Identify which cell holds the provided text, then report its [x, y] central coordinate. 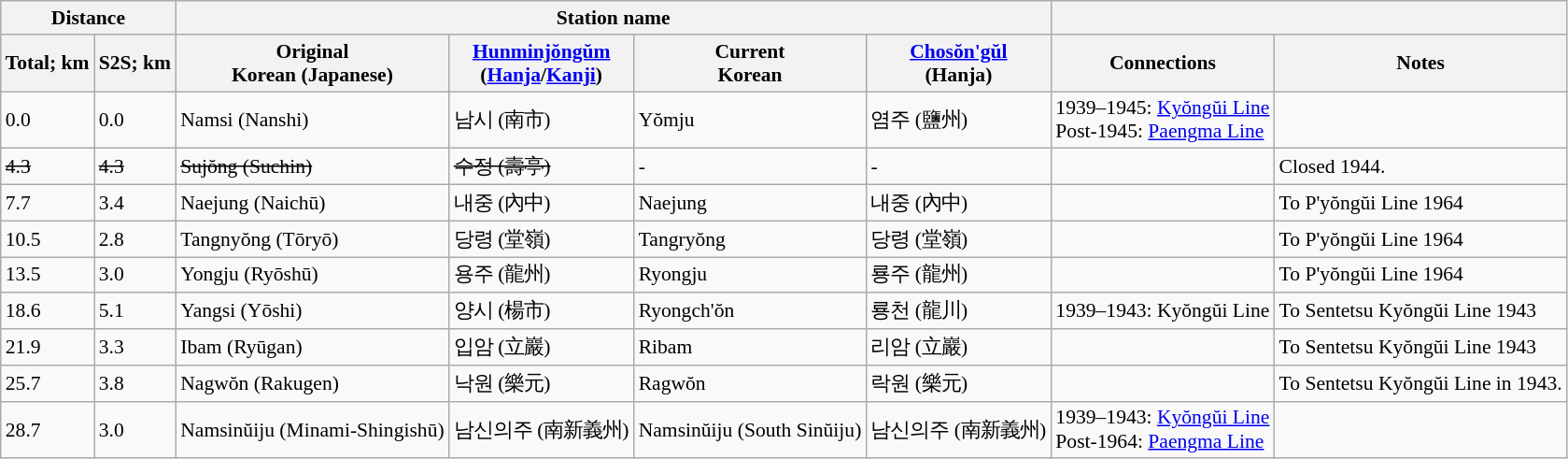
룡주 (龍州) [958, 275]
염주 (鹽州) [958, 120]
2.8 [135, 239]
락원 (樂元) [958, 383]
Namsinŭiju (Minami-Shingishū) [312, 430]
Total; km [48, 64]
Naejung (Naichū) [312, 204]
18.6 [48, 312]
Connections [1162, 64]
CurrentKorean [751, 64]
Hunminjŏngŭm(Hanja/Kanji) [542, 64]
1939–1945: Kyŏngŭi LinePost-1945: Paengma Line [1162, 120]
Closed 1944. [1420, 166]
Notes [1420, 64]
Ibam (Ryūgan) [312, 348]
10.5 [48, 239]
Tangryŏng [751, 239]
양시 (楊市) [542, 312]
3.4 [135, 204]
1939–1943: Kyŏngŭi Line [1162, 312]
25.7 [48, 383]
룡천 (龍川) [958, 312]
3.3 [135, 348]
용주 (龍州) [542, 275]
낙원 (樂元) [542, 383]
Ribam [751, 348]
To Sentetsu Kyŏngŭi Line in 1943. [1420, 383]
Station name [613, 18]
7.7 [48, 204]
Ryongch'ŏn [751, 312]
13.5 [48, 275]
Ragwŏn [751, 383]
21.9 [48, 348]
OriginalKorean (Japanese) [312, 64]
Distance [88, 18]
Ryongju [751, 275]
Yongju (Ryōshū) [312, 275]
28.7 [48, 430]
Yangsi (Yōshi) [312, 312]
S2S; km [135, 64]
1939–1943: Kyŏngŭi LinePost-1964: Paengma Line [1162, 430]
Nagwŏn (Rakugen) [312, 383]
5.1 [135, 312]
Naejung [751, 204]
Namsinŭiju (South Sinŭiju) [751, 430]
리암 (立巖) [958, 348]
남시 (南市) [542, 120]
3.8 [135, 383]
Sujŏng (Suchin) [312, 166]
수정 (壽亭) [542, 166]
Chosŏn'gŭl(Hanja) [958, 64]
Yŏmju [751, 120]
Namsi (Nanshi) [312, 120]
입암 (立巖) [542, 348]
Tangnyŏng (Tōryō) [312, 239]
